Scan for the cell matching the given text and deliver its (x, y) coordinate at center. 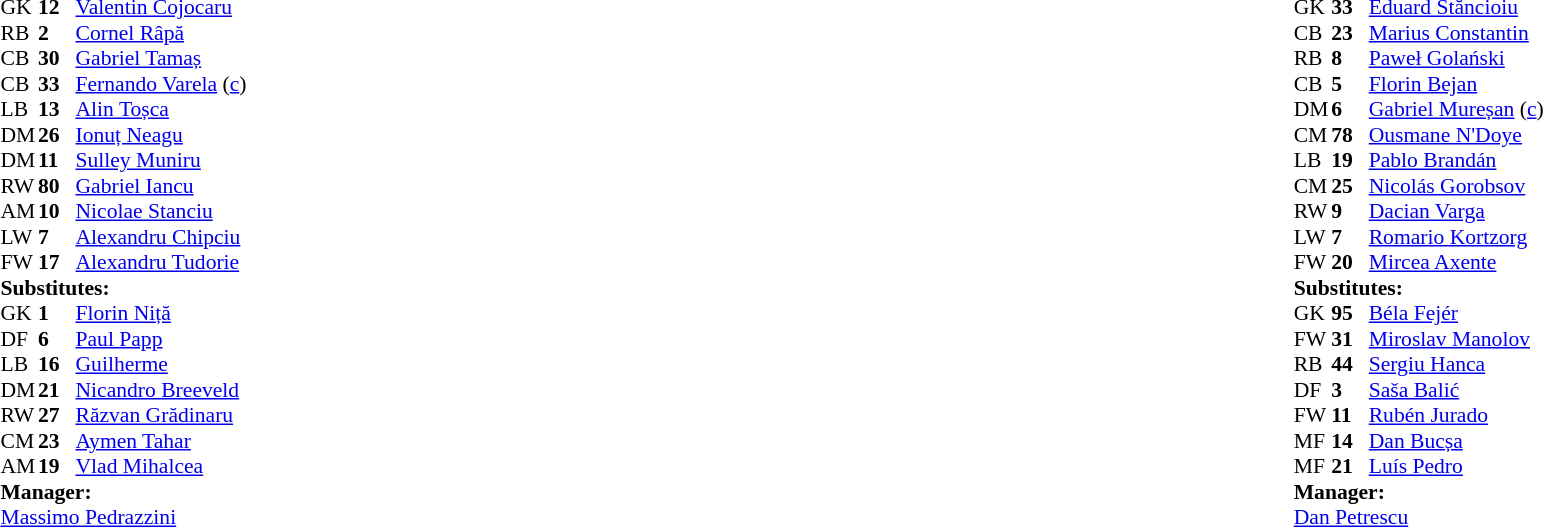
Alexandru Tudorie (162, 263)
31 (1350, 339)
Manager: (123, 492)
10 (57, 211)
13 (57, 109)
8 (1350, 59)
Aymen Tahar (162, 441)
5 (1350, 84)
9 (1350, 211)
Răzvan Grădinaru (162, 415)
95 (1350, 313)
Sulley Muniru (162, 161)
Gabriel Tamaș (162, 59)
25 (1350, 186)
20 (1350, 263)
33 (57, 84)
26 (57, 135)
44 (1350, 365)
30 (57, 59)
27 (57, 415)
2 (57, 33)
Alexandru Chipciu (162, 237)
14 (1350, 441)
Gabriel Iancu (162, 186)
78 (1350, 135)
Guilherme (162, 365)
Nicolae Stanciu (162, 211)
Florin Niță (162, 313)
Cornel Râpă (162, 33)
Substitutes: (123, 288)
Fernando Varela (c) (162, 84)
1 (57, 313)
3 (1350, 390)
16 (57, 365)
Ionuț Neagu (162, 135)
Alin Toșca (162, 109)
Vlad Mihalcea (162, 467)
Nicandro Breeveld (162, 390)
80 (57, 186)
17 (57, 263)
Paul Papp (162, 339)
